Scan for the cell matching the given text and deliver its [X, Y] coordinate at center. 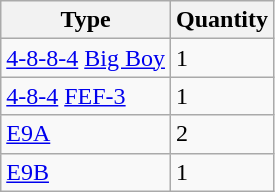
Quantity [222, 20]
E9A [86, 134]
4-8-4 FEF-3 [86, 96]
Type [86, 20]
E9B [86, 172]
4-8-8-4 Big Boy [86, 58]
2 [222, 134]
